Locate the cell with the specified text and output its [x, y] center coordinate. 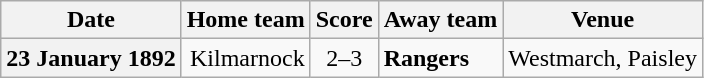
Date [91, 20]
Rangers [440, 58]
Venue [603, 20]
Westmarch, Paisley [603, 58]
Kilmarnock [246, 58]
Score [344, 20]
23 January 1892 [91, 58]
Home team [246, 20]
Away team [440, 20]
2–3 [344, 58]
